Locate the cell with the specified text and output its [x, y] center coordinate. 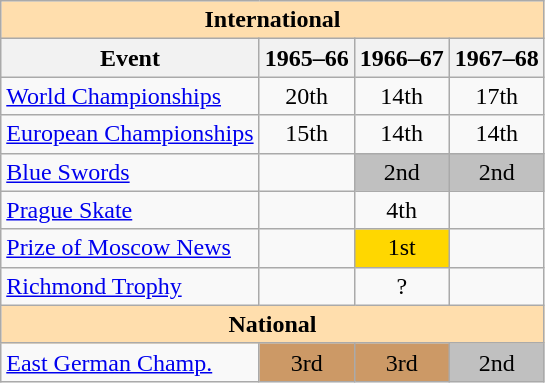
1965–66 [306, 58]
East German Champ. [130, 362]
Prague Skate [130, 210]
Event [130, 58]
4th [402, 210]
Richmond Trophy [130, 286]
1st [402, 248]
International [273, 20]
? [402, 286]
1967–68 [496, 58]
15th [306, 134]
World Championships [130, 96]
17th [496, 96]
European Championships [130, 134]
National [273, 324]
1966–67 [402, 58]
Blue Swords [130, 172]
20th [306, 96]
Prize of Moscow News [130, 248]
